From the cell containing the given text, extract its center point as [x, y] coordinate. 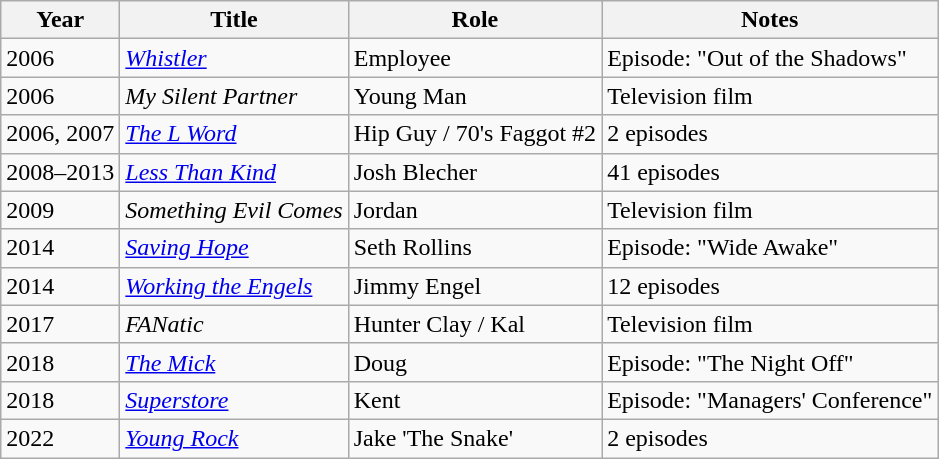
Hip Guy / 70's Faggot #2 [474, 134]
Episode: "Wide Awake" [770, 248]
2017 [60, 324]
Hunter Clay / Kal [474, 324]
Young Rock [234, 438]
The Mick [234, 362]
Doug [474, 362]
Saving Hope [234, 248]
12 episodes [770, 286]
Episode: "The Night Off" [770, 362]
Year [60, 20]
Jordan [474, 210]
Jake 'The Snake' [474, 438]
Josh Blecher [474, 172]
2006, 2007 [60, 134]
Episode: "Managers' Conference" [770, 400]
The L Word [234, 134]
Employee [474, 58]
Role [474, 20]
Whistler [234, 58]
Something Evil Comes [234, 210]
Title [234, 20]
2008–2013 [60, 172]
Working the Engels [234, 286]
Less Than Kind [234, 172]
2022 [60, 438]
My Silent Partner [234, 96]
Notes [770, 20]
Young Man [474, 96]
FANatic [234, 324]
Jimmy Engel [474, 286]
2009 [60, 210]
Superstore [234, 400]
Episode: "Out of the Shadows" [770, 58]
Kent [474, 400]
Seth Rollins [474, 248]
41 episodes [770, 172]
